Find where the given text appears and provide that cell's center as [X, Y] coordinate. 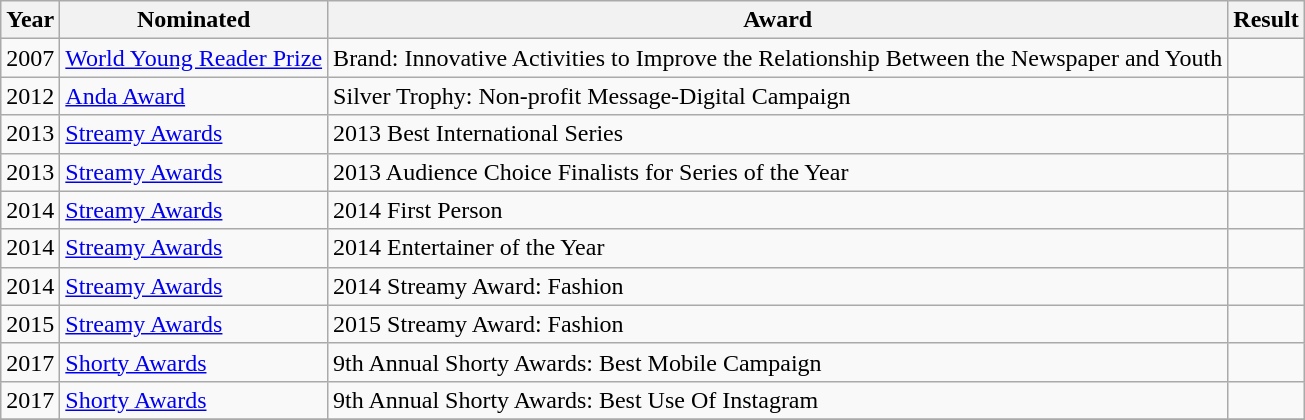
2012 [30, 96]
2013 Audience Choice Finalists for Series of the Year [778, 172]
9th Annual Shorty Awards: Best Use Of Instagram [778, 400]
2014 Streamy Award: Fashion [778, 286]
Nominated [194, 20]
Brand: Innovative Activities to Improve the Relationship Between the Newspaper and Youth [778, 58]
Result [1266, 20]
Year [30, 20]
World Young Reader Prize [194, 58]
Silver Trophy: Non-profit Message-Digital Campaign [778, 96]
Anda Award [194, 96]
Award [778, 20]
9th Annual Shorty Awards: Best Mobile Campaign [778, 362]
2007 [30, 58]
2014 First Person [778, 210]
2013 Best International Series [778, 134]
2014 Entertainer of the Year [778, 248]
2015 Streamy Award: Fashion [778, 324]
2015 [30, 324]
